Extract the (x, y) coordinate from the center of the cell holding the provided text.  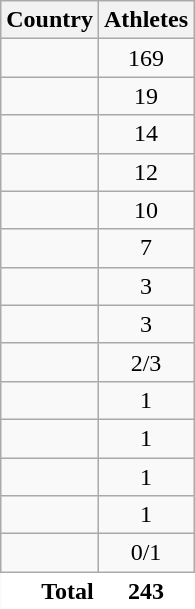
7 (146, 248)
10 (146, 210)
Total (50, 590)
Country (50, 20)
12 (146, 172)
0/1 (146, 553)
14 (146, 134)
19 (146, 96)
Athletes (146, 20)
2/3 (146, 362)
169 (146, 58)
243 (146, 590)
